Find where the given text appears and provide that cell's center as (X, Y) coordinate. 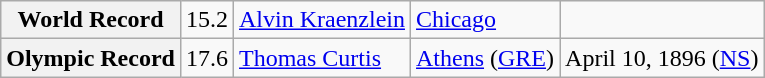
17.6 (206, 58)
World Record (91, 20)
April 10, 1896 (NS) (662, 58)
Alvin Kraenzlein (322, 20)
Athens (GRE) (486, 58)
15.2 (206, 20)
Chicago (486, 20)
Olympic Record (91, 58)
Thomas Curtis (322, 58)
